Detect which cell encompasses the target text, then output its [x, y] center coordinate. 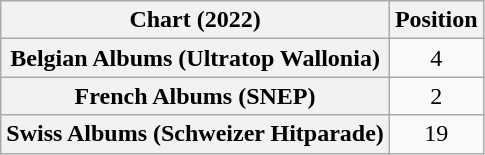
Position [436, 20]
Swiss Albums (Schweizer Hitparade) [196, 134]
19 [436, 134]
Belgian Albums (Ultratop Wallonia) [196, 58]
2 [436, 96]
Chart (2022) [196, 20]
French Albums (SNEP) [196, 96]
4 [436, 58]
